Scan for the cell matching the given text and deliver its [x, y] coordinate at center. 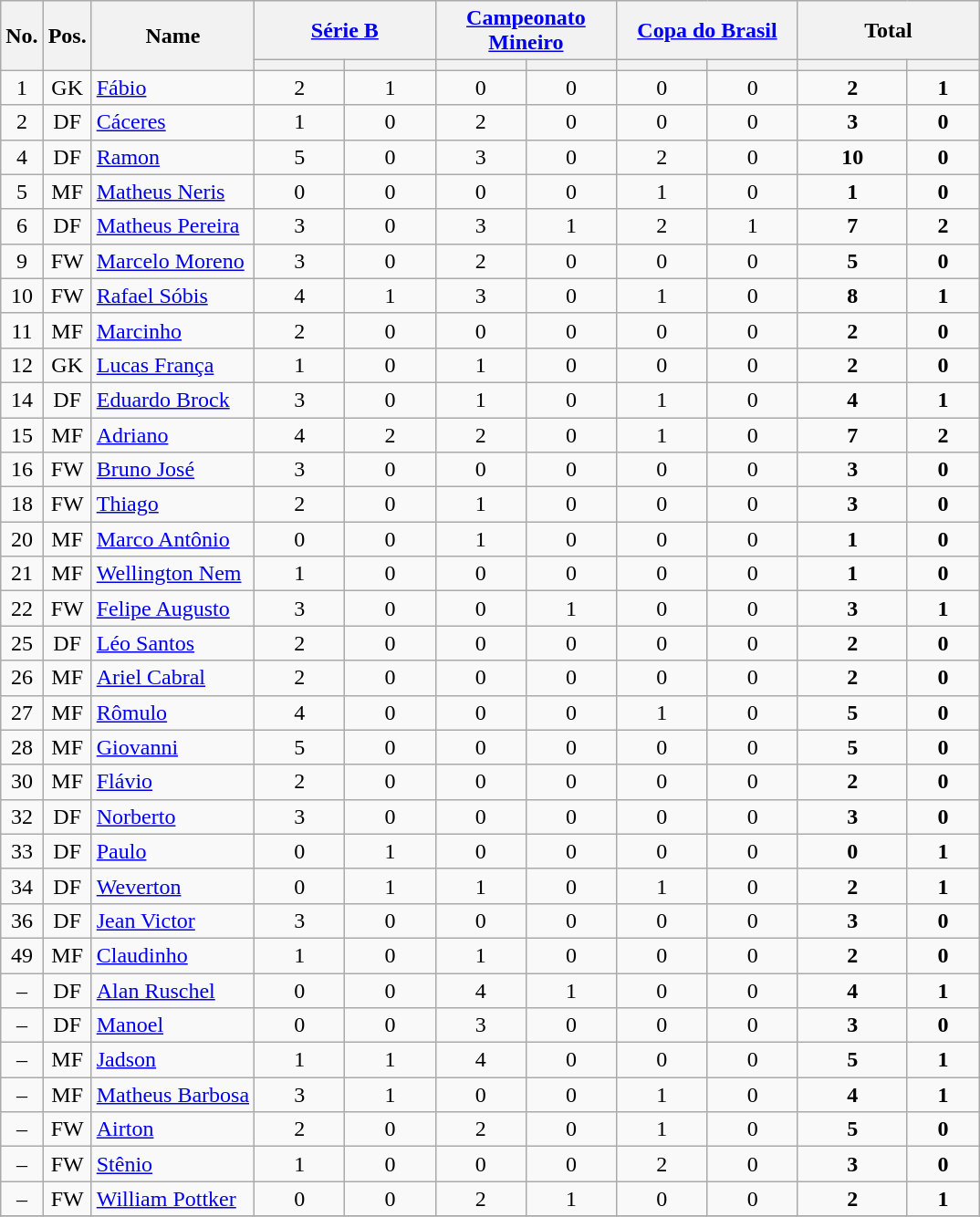
Campeonato Mineiro [526, 31]
Airton [172, 1129]
Jadson [172, 1060]
8 [852, 296]
Wellington Nem [172, 574]
Manoel [172, 1025]
Ramon [172, 157]
33 [22, 851]
30 [22, 782]
36 [22, 921]
Matheus Neris [172, 192]
Léo Santos [172, 643]
Name [172, 36]
Cáceres [172, 122]
Série B [345, 31]
No. [22, 36]
Matheus Pereira [172, 226]
Pos. [68, 36]
14 [22, 400]
20 [22, 539]
28 [22, 747]
15 [22, 435]
12 [22, 365]
Stênio [172, 1164]
34 [22, 886]
Fábio [172, 88]
Norberto [172, 817]
Giovanni [172, 747]
26 [22, 678]
Jean Victor [172, 921]
18 [22, 504]
9 [22, 261]
Felipe Augusto [172, 608]
Flávio [172, 782]
6 [22, 226]
Ariel Cabral [172, 678]
Adriano [172, 435]
Paulo [172, 851]
Total [889, 31]
Eduardo Brock [172, 400]
Lucas França [172, 365]
49 [22, 955]
32 [22, 817]
Marco Antônio [172, 539]
Claudinho [172, 955]
Alan Ruschel [172, 990]
22 [22, 608]
16 [22, 470]
William Pottker [172, 1199]
Marcelo Moreno [172, 261]
Matheus Barbosa [172, 1095]
21 [22, 574]
Copa do Brasil [708, 31]
27 [22, 713]
Thiago [172, 504]
Rômulo [172, 713]
11 [22, 330]
Weverton [172, 886]
Rafael Sóbis [172, 296]
Bruno José [172, 470]
25 [22, 643]
Marcinho [172, 330]
